Return [x, y] of the center of cell containing provided text 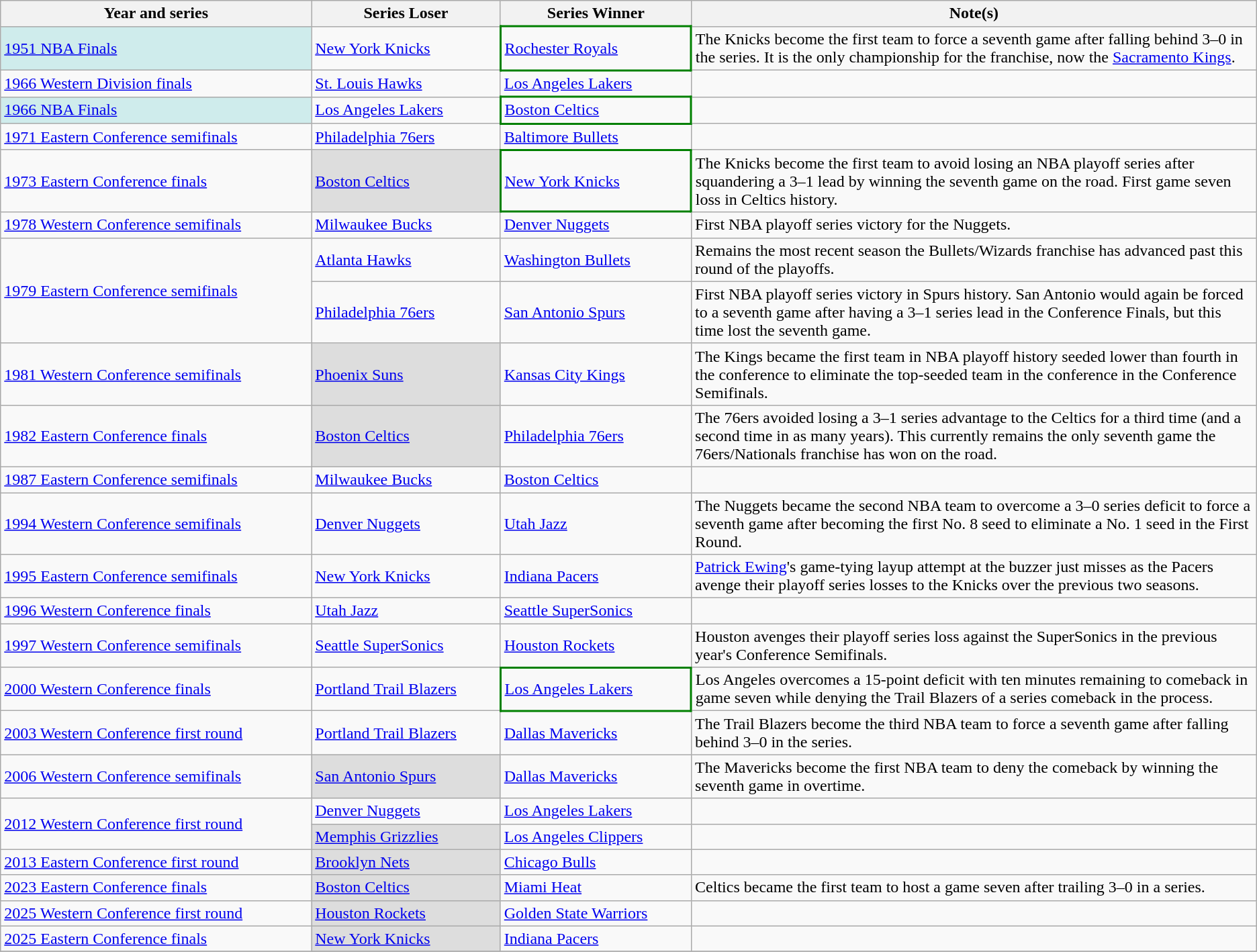
Atlanta Hawks [406, 259]
Kansas City Kings [596, 374]
2025 Western Conference first round [156, 913]
Miami Heat [596, 888]
1987 Eastern Conference semifinals [156, 479]
1997 Western Conference semifinals [156, 646]
Celtics became the first team to host a game seven after trailing 3–0 in a series. [974, 888]
1973 Eastern Conference finals [156, 181]
1979 Eastern Conference semifinals [156, 290]
2025 Eastern Conference finals [156, 939]
Remains the most recent season the Bullets/Wizards franchise has advanced past this round of the playoffs. [974, 259]
1966 Western Division finals [156, 84]
Baltimore Bullets [596, 137]
Chicago Bulls [596, 862]
Series Loser [406, 13]
2006 Western Conference semifinals [156, 776]
1971 Eastern Conference semifinals [156, 137]
The Mavericks become the first NBA team to deny the comeback by winning the seventh game in overtime. [974, 776]
Washington Bullets [596, 259]
St. Louis Hawks [406, 84]
1966 NBA Finals [156, 110]
1978 Western Conference semifinals [156, 224]
Rochester Royals [596, 48]
Memphis Grizzlies [406, 837]
Series Winner [596, 13]
1951 NBA Finals [156, 48]
First NBA playoff series victory for the Nuggets. [974, 224]
Brooklyn Nets [406, 862]
Los Angeles Clippers [596, 837]
Year and series [156, 13]
2000 Western Conference finals [156, 689]
2023 Eastern Conference finals [156, 888]
1981 Western Conference semifinals [156, 374]
Note(s) [974, 13]
1982 Eastern Conference finals [156, 436]
1995 Eastern Conference semifinals [156, 576]
2012 Western Conference first round [156, 824]
2013 Eastern Conference first round [156, 862]
Golden State Warriors [596, 913]
Houston avenges their playoff series loss against the SuperSonics in the previous year's Conference Semifinals. [974, 646]
The Trail Blazers become the third NBA team to force a seventh game after falling behind 3–0 in the series. [974, 733]
2003 Western Conference first round [156, 733]
1996 Western Conference finals [156, 611]
1994 Western Conference semifinals [156, 524]
Phoenix Suns [406, 374]
